For the text-containing cell, return its midpoint in [X, Y] coordinate format. 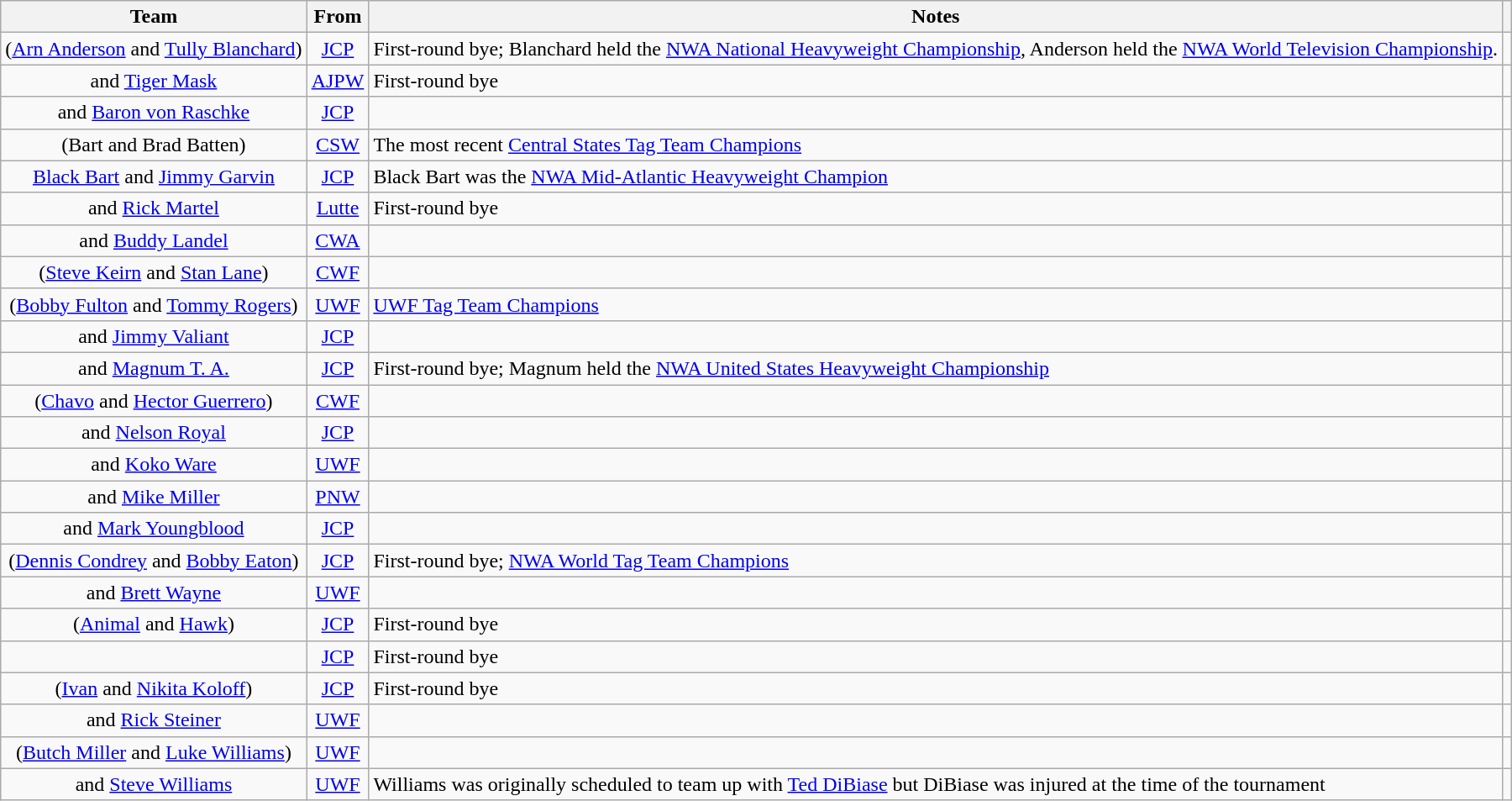
(Steve Keirn and Stan Lane) [154, 272]
First-round bye; Magnum held the NWA United States Heavyweight Championship [936, 368]
and Nelson Royal [154, 433]
(Bobby Fulton and Tommy Rogers) [154, 304]
CSW [338, 145]
and Steve Williams [154, 784]
and Rick Steiner [154, 720]
(Butch Miller and Luke Williams) [154, 752]
and Mike Miller [154, 497]
and Baron von Raschke [154, 113]
and Buddy Landel [154, 240]
and Koko Ware [154, 465]
and Magnum T. A. [154, 368]
Black Bart was the NWA Mid-Atlantic Heavyweight Champion [936, 177]
First-round bye; Blanchard held the NWA National Heavyweight Championship, Anderson held the NWA World Television Championship. [936, 49]
PNW [338, 497]
UWF Tag Team Champions [936, 304]
(Bart and Brad Batten) [154, 145]
(Animal and Hawk) [154, 624]
and Tiger Mask [154, 81]
Williams was originally scheduled to team up with Ted DiBiase but DiBiase was injured at the time of the tournament [936, 784]
From [338, 17]
Team [154, 17]
Black Bart and Jimmy Garvin [154, 177]
AJPW [338, 81]
Lutte [338, 208]
First-round bye; NWA World Tag Team Champions [936, 561]
(Ivan and Nikita Koloff) [154, 688]
(Dennis Condrey and Bobby Eaton) [154, 561]
and Brett Wayne [154, 593]
Notes [936, 17]
and Mark Youngblood [154, 529]
and Rick Martel [154, 208]
The most recent Central States Tag Team Champions [936, 145]
and Jimmy Valiant [154, 336]
(Arn Anderson and Tully Blanchard) [154, 49]
CWA [338, 240]
(Chavo and Hector Guerrero) [154, 401]
